Scan for the cell matching the given text and deliver its [x, y] coordinate at center. 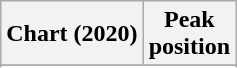
Chart (2020) [72, 34]
Peakposition [189, 34]
